Scan for the cell matching the given text and deliver its [X, Y] coordinate at center. 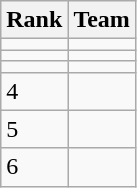
Team [102, 20]
Rank [34, 20]
5 [34, 129]
4 [34, 91]
6 [34, 167]
